Determine the (X, Y) coordinate at the center of the cell enclosing the given text.  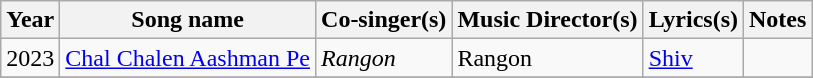
2023 (30, 58)
Notes (778, 20)
Co-singer(s) (384, 20)
Chal Chalen Aashman Pe (188, 58)
Lyrics(s) (693, 20)
Year (30, 20)
Music Director(s) (548, 20)
Shiv (693, 58)
Song name (188, 20)
